Output the (X, Y) coordinate of the center of the cell containing the given text.  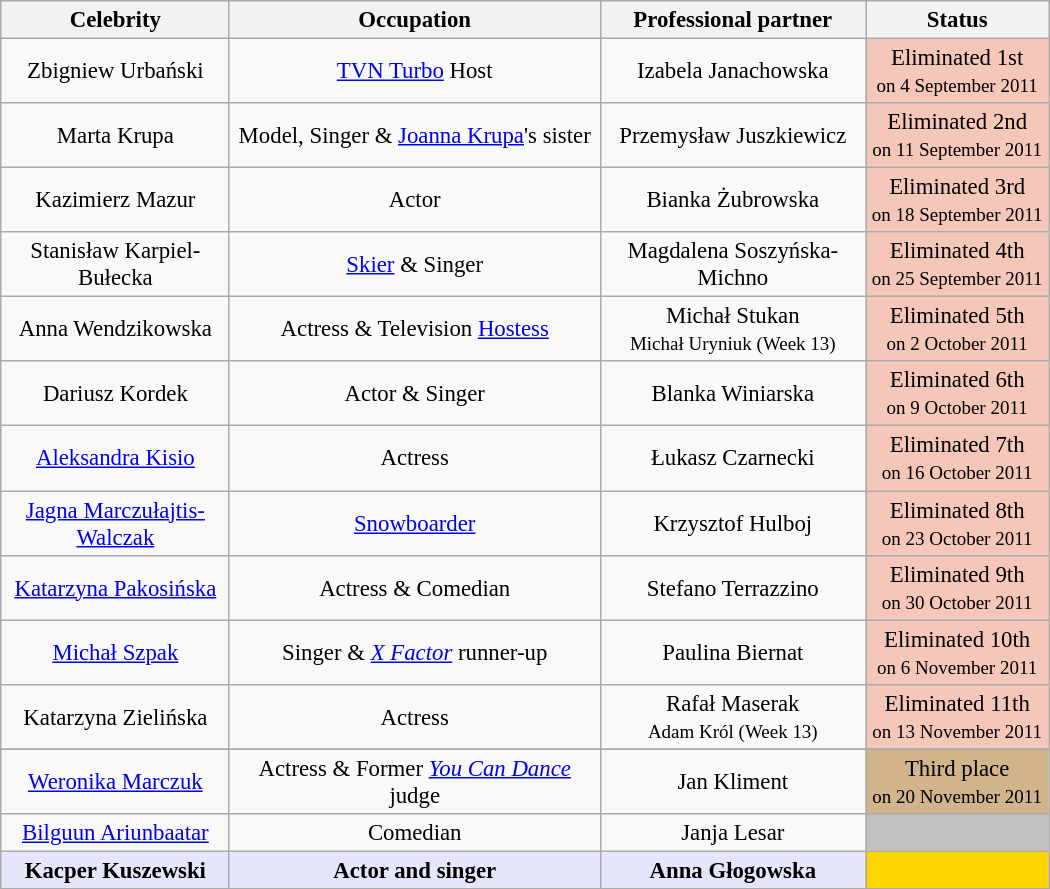
Jan Kliment (733, 782)
Michał StukanMichał Uryniuk (Week 13) (733, 330)
Eliminated 4thon 25 September 2011 (958, 264)
Łukasz Czarnecki (733, 458)
Actress & Television Hostess (414, 330)
Stanisław Karpiel-Bułecka (115, 264)
Anna Wendzikowska (115, 330)
Blanka Winiarska (733, 394)
Third placeon 20 November 2011 (958, 782)
TVN Turbo Host (414, 70)
Eliminated 3rdon 18 September 2011 (958, 200)
Status (958, 20)
Jagna Marczułajtis-Walczak (115, 522)
Actor (414, 200)
Actor and singer (414, 870)
Celebrity (115, 20)
Eliminated 7thon 16 October 2011 (958, 458)
Michał Szpak (115, 652)
Rafał MaserakAdam Król (Week 13) (733, 716)
Actor & Singer (414, 394)
Eliminated 8thon 23 October 2011 (958, 522)
Eliminated 10thon 6 November 2011 (958, 652)
Izabela Janachowska (733, 70)
Anna Głogowska (733, 870)
Snowboarder (414, 522)
Zbigniew Urbański (115, 70)
Comedian (414, 832)
Eliminated 11thon 13 November 2011 (958, 716)
Aleksandra Kisio (115, 458)
Magdalena Soszyńska-Michno (733, 264)
Marta Krupa (115, 136)
Eliminated 1ston 4 September 2011 (958, 70)
Occupation (414, 20)
Actress & Former You Can Dance judge (414, 782)
Singer & X Factor runner-up (414, 652)
Eliminated 6thon 9 October 2011 (958, 394)
Bilguun Ariunbaatar (115, 832)
Przemysław Juszkiewicz (733, 136)
Krzysztof Hulboj (733, 522)
Model, Singer & Joanna Krupa's sister (414, 136)
Actress & Comedian (414, 588)
Kazimierz Mazur (115, 200)
Katarzyna Zielińska (115, 716)
Kacper Kuszewski (115, 870)
Katarzyna Pakosińska (115, 588)
Eliminated 9thon 30 October 2011 (958, 588)
Eliminated 5thon 2 October 2011 (958, 330)
Stefano Terrazzino (733, 588)
Eliminated 2ndon 11 September 2011 (958, 136)
Paulina Biernat (733, 652)
Janja Lesar (733, 832)
Professional partner (733, 20)
Skier & Singer (414, 264)
Dariusz Kordek (115, 394)
Bianka Żubrowska (733, 200)
Weronika Marczuk (115, 782)
